Provide the (x, y) coordinate of the cell's center where the given text is located.  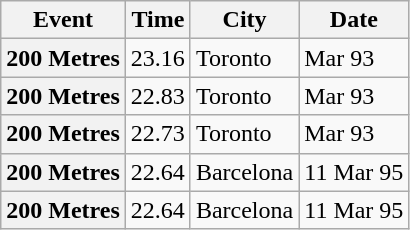
Date (354, 20)
Time (158, 20)
City (244, 20)
Event (64, 20)
22.83 (158, 96)
22.73 (158, 134)
23.16 (158, 58)
